Scan for the cell matching the given text and deliver its [x, y] coordinate at center. 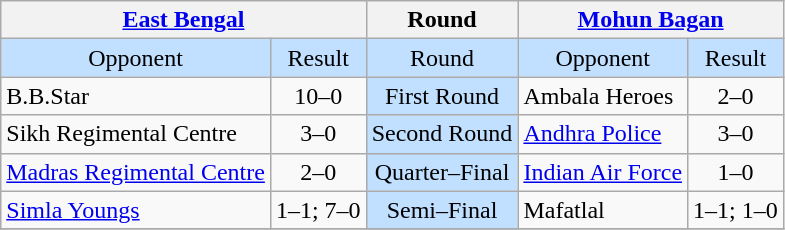
Semi–Final [442, 210]
B.B.Star [136, 96]
Andhra Police [603, 134]
Simla Youngs [136, 210]
Indian Air Force [603, 172]
Madras Regimental Centre [136, 172]
1–0 [736, 172]
East Bengal [184, 20]
Sikh Regimental Centre [136, 134]
1–1; 1–0 [736, 210]
First Round [442, 96]
1–1; 7–0 [318, 210]
Mohun Bagan [650, 20]
Mafatlal [603, 210]
Quarter–Final [442, 172]
Ambala Heroes [603, 96]
10–0 [318, 96]
Second Round [442, 134]
